Detect which cell encompasses the target text, then output its [X, Y] center coordinate. 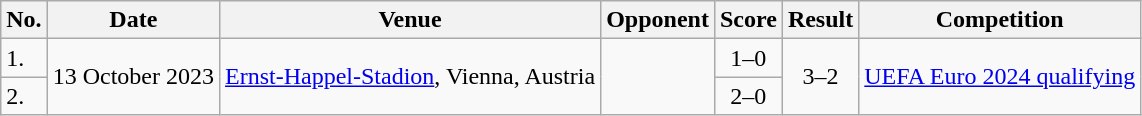
13 October 2023 [133, 77]
No. [24, 20]
2. [24, 96]
Date [133, 20]
3–2 [820, 77]
Result [820, 20]
Opponent [658, 20]
UEFA Euro 2024 qualifying [1000, 77]
Score [748, 20]
Venue [410, 20]
Ernst-Happel-Stadion, Vienna, Austria [410, 77]
Competition [1000, 20]
1–0 [748, 58]
1. [24, 58]
2–0 [748, 96]
